Locate the cell with the specified text and output its [X, Y] center coordinate. 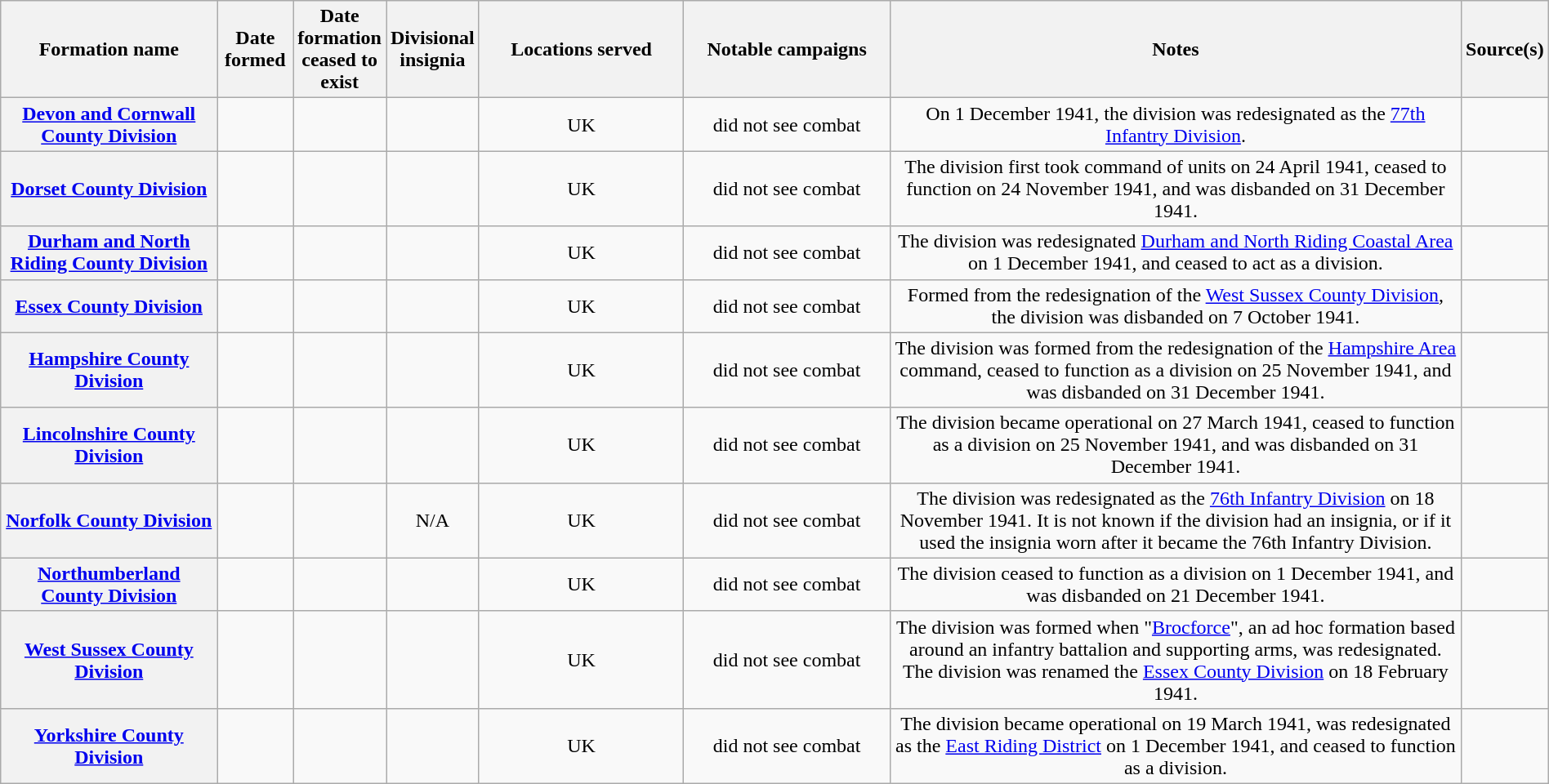
Devon and Cornwall County Division [109, 124]
Formation name [109, 49]
Dorset County Division [109, 189]
Source(s) [1505, 49]
The division was redesignated Durham and North Riding Coastal Area on 1 December 1941, and ceased to act as a division. [1175, 253]
Locations served [582, 49]
Norfolk County Division [109, 520]
Formed from the redesignation of the West Sussex County Division, the division was disbanded on 7 October 1941. [1175, 305]
Notes [1175, 49]
Notable campaigns [787, 49]
N/A [432, 520]
Lincolnshire County Division [109, 445]
Hampshire County Division [109, 370]
Essex County Division [109, 305]
Divisional insignia [432, 49]
The division ceased to function as a division on 1 December 1941, and was disbanded on 21 December 1941. [1175, 585]
On 1 December 1941, the division was redesignated as the 77th Infantry Division. [1175, 124]
Northumberland County Division [109, 585]
Date formation ceased to exist [340, 49]
The division became operational on 27 March 1941, ceased to function as a division on 25 November 1941, and was disbanded on 31 December 1941. [1175, 445]
West Sussex County Division [109, 660]
The division first took command of units on 24 April 1941, ceased to function on 24 November 1941, and was disbanded on 31 December 1941. [1175, 189]
Yorkshire County Division [109, 746]
Date formed [255, 49]
Durham and North Riding County Division [109, 253]
